Find where the given text appears and provide that cell's center as (x, y) coordinate. 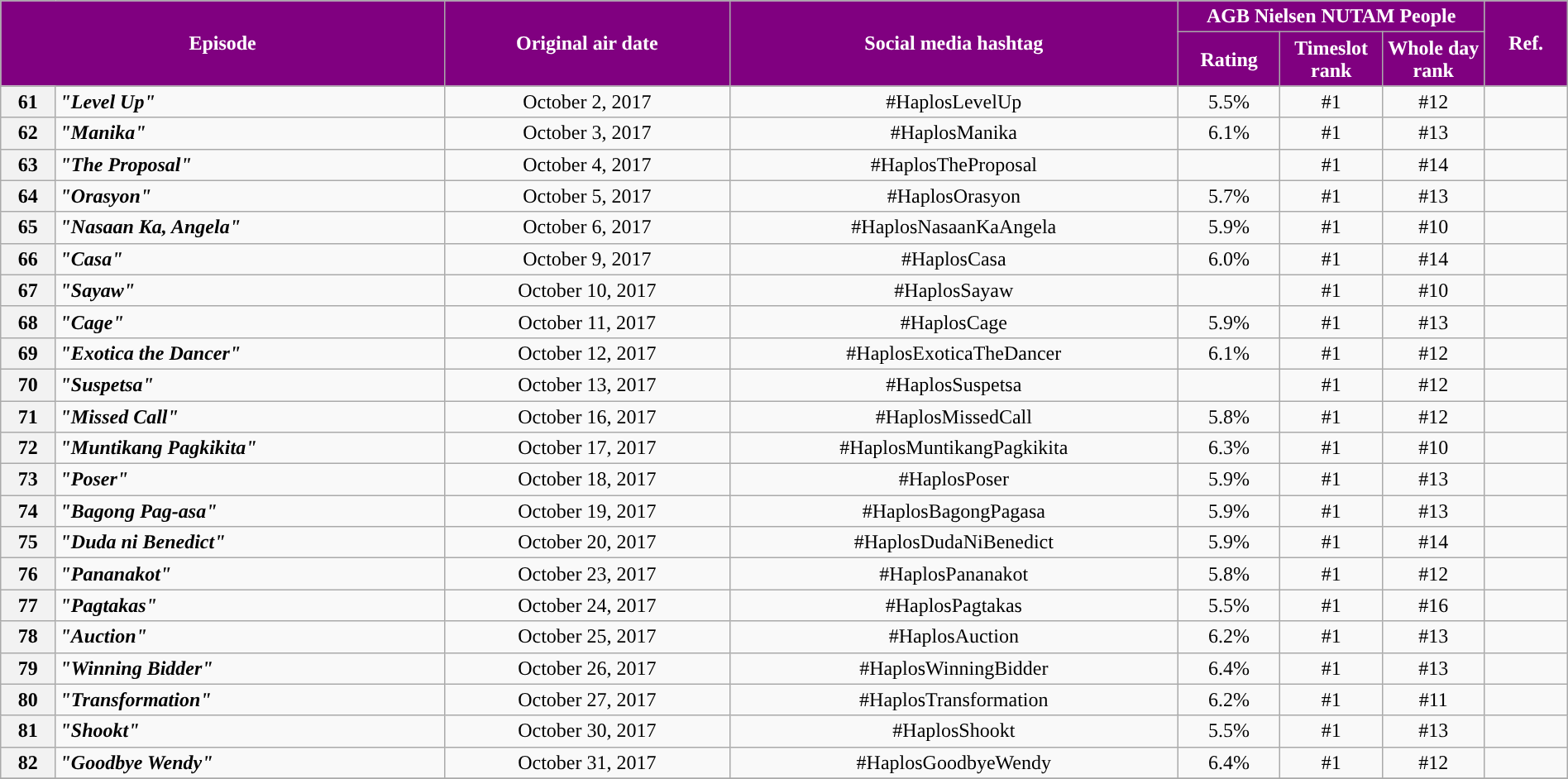
October 31, 2017 (587, 762)
6.3% (1229, 448)
Timeslotrank (1331, 60)
#11 (1433, 700)
"Auction" (250, 637)
October 9, 2017 (587, 259)
65 (28, 227)
October 4, 2017 (587, 165)
#16 (1433, 605)
Ref. (1526, 43)
"Manika" (250, 133)
October 16, 2017 (587, 416)
October 20, 2017 (587, 542)
#HaplosAuction (954, 637)
"Bagong Pag-asa" (250, 511)
"Shookt" (250, 731)
67 (28, 290)
October 24, 2017 (587, 605)
October 6, 2017 (587, 227)
Social media hashtag (954, 43)
62 (28, 133)
October 30, 2017 (587, 731)
69 (28, 353)
77 (28, 605)
Whole dayrank (1433, 60)
80 (28, 700)
"Pagtakas" (250, 605)
October 25, 2017 (587, 637)
#HaplosWinningBidder (954, 668)
70 (28, 385)
"Exotica the Dancer" (250, 353)
5.7% (1229, 196)
October 5, 2017 (587, 196)
#HaplosNasaanKaAngela (954, 227)
72 (28, 448)
"Cage" (250, 322)
"Goodbye Wendy" (250, 762)
#HaplosCasa (954, 259)
Original air date (587, 43)
October 13, 2017 (587, 385)
#HaplosCage (954, 322)
October 2, 2017 (587, 102)
#HaplosPananakot (954, 574)
"Orasyon" (250, 196)
October 12, 2017 (587, 353)
"Winning Bidder" (250, 668)
79 (28, 668)
"Casa" (250, 259)
"Duda ni Benedict" (250, 542)
#HaplosMuntikangPagkikita (954, 448)
October 10, 2017 (587, 290)
#HaplosSuspetsa (954, 385)
October 23, 2017 (587, 574)
Episode (223, 43)
#HaplosGoodbyeWendy (954, 762)
6.0% (1229, 259)
#HaplosMissedCall (954, 416)
81 (28, 731)
#HaplosExoticaTheDancer (954, 353)
October 18, 2017 (587, 480)
"Muntikang Pagkikita" (250, 448)
66 (28, 259)
"Suspetsa" (250, 385)
"Poser" (250, 480)
#HaplosBagongPagasa (954, 511)
#HaplosTransformation (954, 700)
#HaplosSayaw (954, 290)
71 (28, 416)
"The Proposal" (250, 165)
"Missed Call" (250, 416)
63 (28, 165)
68 (28, 322)
AGB Nielsen NUTAM People (1331, 17)
October 3, 2017 (587, 133)
#HaplosPoser (954, 480)
#HaplosOrasyon (954, 196)
61 (28, 102)
76 (28, 574)
64 (28, 196)
"Transformation" (250, 700)
"Nasaan Ka, Angela" (250, 227)
#HaplosDudaNiBenedict (954, 542)
75 (28, 542)
82 (28, 762)
October 26, 2017 (587, 668)
#HaplosPagtakas (954, 605)
October 17, 2017 (587, 448)
#HaplosLevelUp (954, 102)
"Pananakot" (250, 574)
#HaplosShookt (954, 731)
#HaplosManika (954, 133)
October 19, 2017 (587, 511)
"Sayaw" (250, 290)
78 (28, 637)
#HaplosTheProposal (954, 165)
Rating (1229, 60)
73 (28, 480)
74 (28, 511)
"Level Up" (250, 102)
October 11, 2017 (587, 322)
October 27, 2017 (587, 700)
